Scan for the cell matching the given text and deliver its [X, Y] coordinate at center. 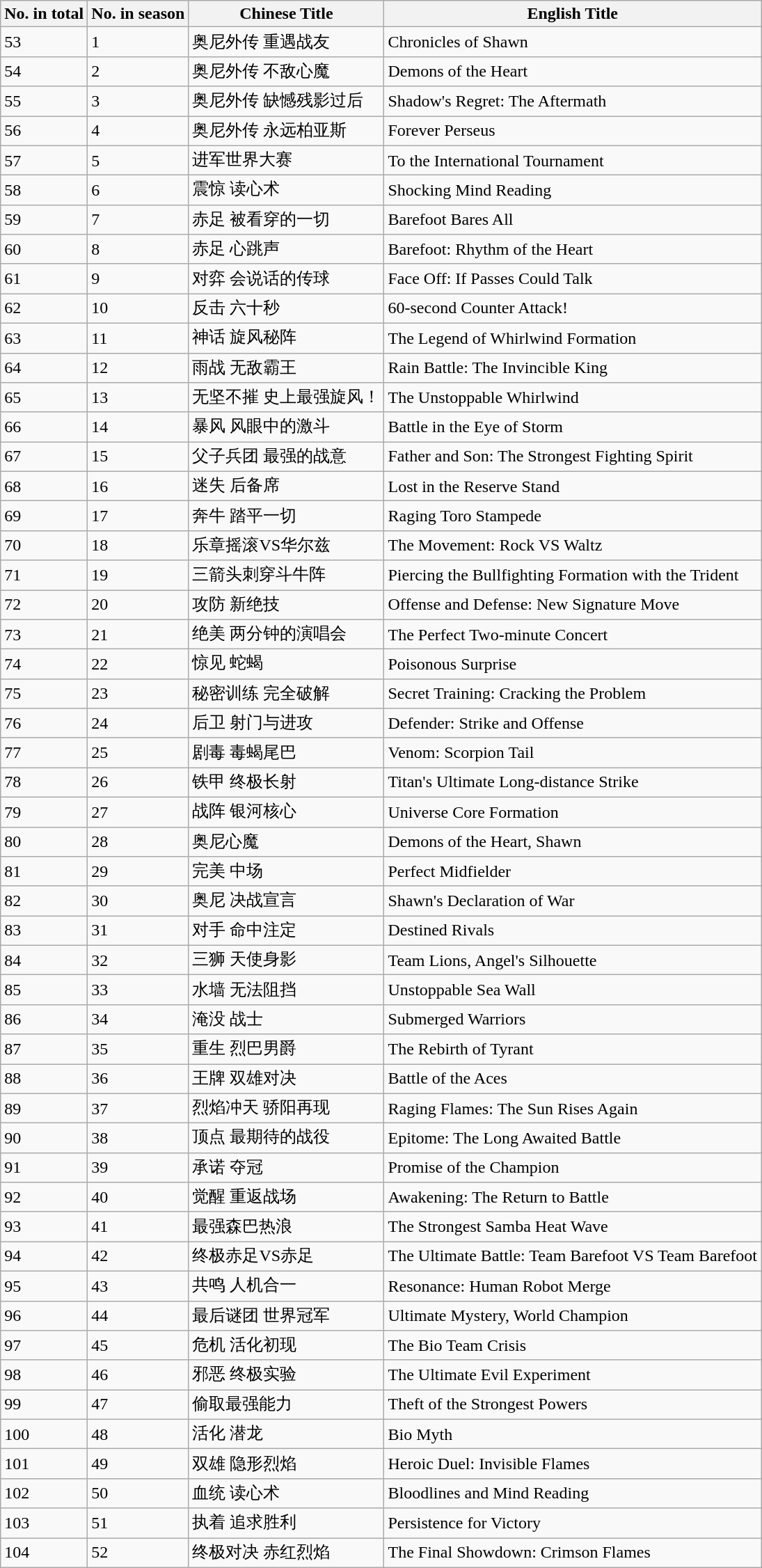
96 [45, 1315]
32 [138, 960]
47 [138, 1404]
24 [138, 724]
The Legend of Whirlwind Formation [573, 338]
终极对决 赤红烈焰 [287, 1553]
活化 潜龙 [287, 1434]
85 [45, 990]
水墙 无法阻挡 [287, 990]
53 [45, 42]
69 [45, 516]
Titan's Ultimate Long-distance Strike [573, 782]
Forever Perseus [573, 131]
Heroic Duel: Invisible Flames [573, 1464]
English Title [573, 14]
Shawn's Declaration of War [573, 901]
8 [138, 249]
87 [45, 1050]
5 [138, 160]
The Unstoppable Whirlwind [573, 398]
奥尼外传 缺憾残影过后 [287, 102]
49 [138, 1464]
23 [138, 693]
60-second Counter Attack! [573, 309]
84 [45, 960]
The Ultimate Evil Experiment [573, 1375]
74 [45, 664]
觉醒 重返战场 [287, 1197]
54 [45, 71]
16 [138, 486]
进军世界大赛 [287, 160]
77 [45, 753]
44 [138, 1315]
Bio Myth [573, 1434]
最强森巴热浪 [287, 1226]
99 [45, 1404]
34 [138, 1019]
21 [138, 635]
危机 活化初现 [287, 1346]
31 [138, 931]
完美 中场 [287, 871]
35 [138, 1050]
Piercing the Bullfighting Formation with the Trident [573, 575]
48 [138, 1434]
76 [45, 724]
剧毒 毒蝎尾巴 [287, 753]
67 [45, 457]
102 [45, 1494]
奥尼 决战宣言 [287, 901]
Raging Flames: The Sun Rises Again [573, 1108]
46 [138, 1375]
To the International Tournament [573, 160]
震惊 读心术 [287, 191]
反击 六十秒 [287, 309]
血统 读心术 [287, 1494]
17 [138, 516]
The Movement: Rock VS Waltz [573, 546]
No. in total [45, 14]
22 [138, 664]
Bloodlines and Mind Reading [573, 1494]
The Rebirth of Tyrant [573, 1050]
62 [45, 309]
91 [45, 1168]
No. in season [138, 14]
92 [45, 1197]
29 [138, 871]
18 [138, 546]
50 [138, 1494]
三箭头刺穿斗牛阵 [287, 575]
97 [45, 1346]
41 [138, 1226]
Demons of the Heart [573, 71]
80 [45, 842]
Battle of the Aces [573, 1079]
The Strongest Samba Heat Wave [573, 1226]
Submerged Warriors [573, 1019]
33 [138, 990]
1 [138, 42]
Shadow's Regret: The Aftermath [573, 102]
最后谜团 世界冠军 [287, 1315]
86 [45, 1019]
Ultimate Mystery, World Champion [573, 1315]
38 [138, 1139]
赤足 被看穿的一切 [287, 220]
95 [45, 1286]
The Final Showdown: Crimson Flames [573, 1553]
52 [138, 1553]
68 [45, 486]
25 [138, 753]
共鸣 人机合一 [287, 1286]
后卫 射门与进攻 [287, 724]
39 [138, 1168]
执着 追求胜利 [287, 1523]
64 [45, 367]
父子兵团 最强的战意 [287, 457]
40 [138, 1197]
2 [138, 71]
4 [138, 131]
13 [138, 398]
72 [45, 605]
Awakening: The Return to Battle [573, 1197]
55 [45, 102]
奥尼外传 重遇战友 [287, 42]
The Bio Team Crisis [573, 1346]
42 [138, 1257]
Chinese Title [287, 14]
12 [138, 367]
奥尼外传 永远柏亚斯 [287, 131]
75 [45, 693]
Secret Training: Cracking the Problem [573, 693]
100 [45, 1434]
淹没 战士 [287, 1019]
81 [45, 871]
59 [45, 220]
43 [138, 1286]
Team Lions, Angel's Silhouette [573, 960]
铁甲 终极长射 [287, 782]
绝美 两分钟的演唱会 [287, 635]
60 [45, 249]
14 [138, 427]
神话 旋风秘阵 [287, 338]
28 [138, 842]
70 [45, 546]
66 [45, 427]
Defender: Strike and Offense [573, 724]
王牌 双雄对决 [287, 1079]
邪恶 终极实验 [287, 1375]
89 [45, 1108]
Lost in the Reserve Stand [573, 486]
83 [45, 931]
104 [45, 1553]
乐章摇滚VS华尔兹 [287, 546]
Chronicles of Shawn [573, 42]
Resonance: Human Robot Merge [573, 1286]
Shocking Mind Reading [573, 191]
20 [138, 605]
三狮 天使身影 [287, 960]
82 [45, 901]
Promise of the Champion [573, 1168]
98 [45, 1375]
惊见 蛇蝎 [287, 664]
63 [45, 338]
Raging Toro Stampede [573, 516]
The Perfect Two-minute Concert [573, 635]
Father and Son: The Strongest Fighting Spirit [573, 457]
11 [138, 338]
103 [45, 1523]
战阵 银河核心 [287, 811]
烈焰冲天 骄阳再现 [287, 1108]
雨战 无敌霸王 [287, 367]
Face Off: If Passes Could Talk [573, 278]
3 [138, 102]
对弈 会说话的传球 [287, 278]
58 [45, 191]
26 [138, 782]
30 [138, 901]
Persistence for Victory [573, 1523]
93 [45, 1226]
27 [138, 811]
Demons of the Heart, Shawn [573, 842]
重生 烈巴男爵 [287, 1050]
79 [45, 811]
暴风 风眼中的激斗 [287, 427]
迷失 后备席 [287, 486]
Battle in the Eye of Storm [573, 427]
88 [45, 1079]
对手 命中注定 [287, 931]
Perfect Midfielder [573, 871]
秘密训练 完全破解 [287, 693]
攻防 新绝技 [287, 605]
51 [138, 1523]
Barefoot: Rhythm of the Heart [573, 249]
Universe Core Formation [573, 811]
赤足 心跳声 [287, 249]
奔牛 踏平一切 [287, 516]
19 [138, 575]
56 [45, 131]
Venom: Scorpion Tail [573, 753]
37 [138, 1108]
The Ultimate Battle: Team Barefoot VS Team Barefoot [573, 1257]
无坚不摧 史上最强旋风！ [287, 398]
9 [138, 278]
奥尼心魔 [287, 842]
90 [45, 1139]
45 [138, 1346]
7 [138, 220]
6 [138, 191]
61 [45, 278]
36 [138, 1079]
承诺 夺冠 [287, 1168]
奥尼外传 不敌心魔 [287, 71]
终极赤足VS赤足 [287, 1257]
双雄 隐形烈焰 [287, 1464]
15 [138, 457]
Barefoot Bares All [573, 220]
顶点 最期待的战役 [287, 1139]
Poisonous Surprise [573, 664]
65 [45, 398]
偷取最强能力 [287, 1404]
73 [45, 635]
94 [45, 1257]
10 [138, 309]
78 [45, 782]
Epitome: The Long Awaited Battle [573, 1139]
Theft of the Strongest Powers [573, 1404]
Offense and Defense: New Signature Move [573, 605]
Unstoppable Sea Wall [573, 990]
57 [45, 160]
71 [45, 575]
Rain Battle: The Invincible King [573, 367]
Destined Rivals [573, 931]
101 [45, 1464]
